Provide the (x, y) coordinate of the cell's center where the given text is located.  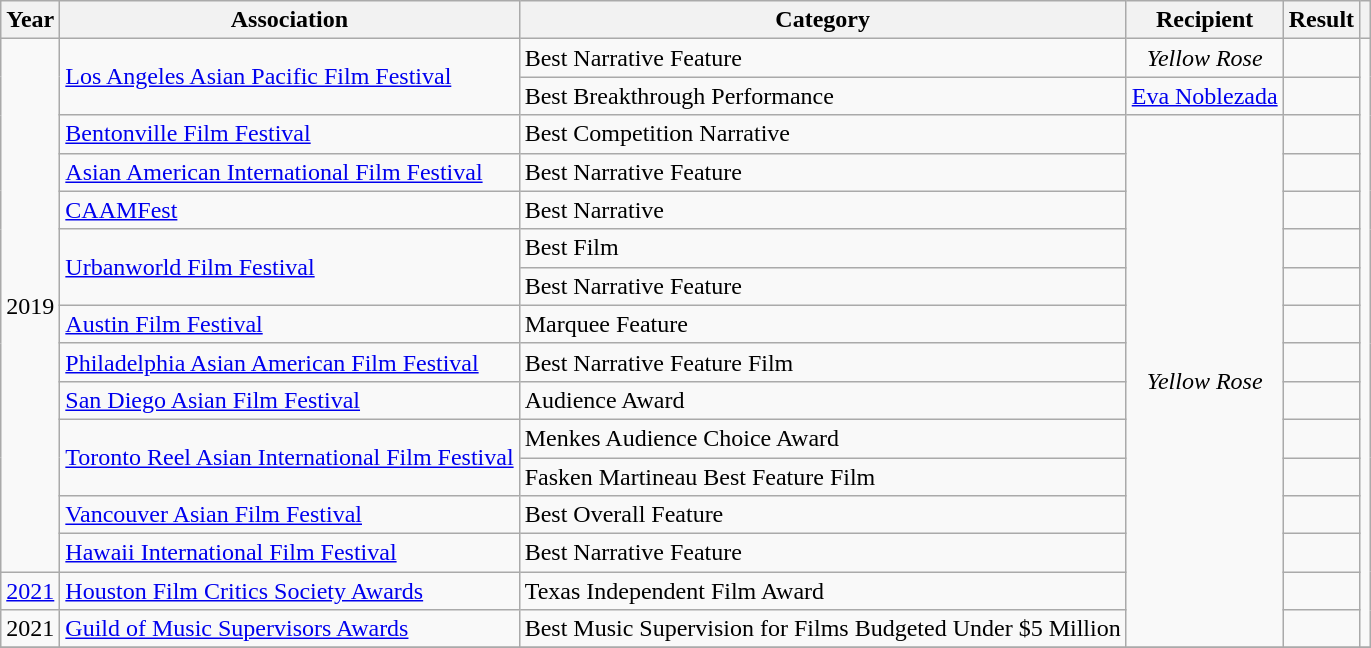
Houston Film Critics Society Awards (290, 591)
Best Overall Feature (822, 515)
Best Film (822, 248)
2019 (30, 306)
Best Narrative Feature Film (822, 362)
Toronto Reel Asian International Film Festival (290, 457)
Vancouver Asian Film Festival (290, 515)
Texas Independent Film Award (822, 591)
Eva Noblezada (1204, 96)
Austin Film Festival (290, 324)
CAAMFest (290, 210)
Hawaii International Film Festival (290, 553)
Los Angeles Asian Pacific Film Festival (290, 77)
Year (30, 20)
Best Competition Narrative (822, 134)
Marquee Feature (822, 324)
Recipient (1204, 20)
Result (1321, 20)
San Diego Asian Film Festival (290, 400)
Audience Award (822, 400)
Category (822, 20)
Bentonville Film Festival (290, 134)
Guild of Music Supervisors Awards (290, 629)
Fasken Martineau Best Feature Film (822, 477)
Association (290, 20)
Best Breakthrough Performance (822, 96)
Best Music Supervision for Films Budgeted Under $5 Million (822, 629)
Menkes Audience Choice Award (822, 438)
Asian American International Film Festival (290, 172)
Philadelphia Asian American Film Festival (290, 362)
Best Narrative (822, 210)
Urbanworld Film Festival (290, 267)
